Return [x, y] of the center of cell containing provided text 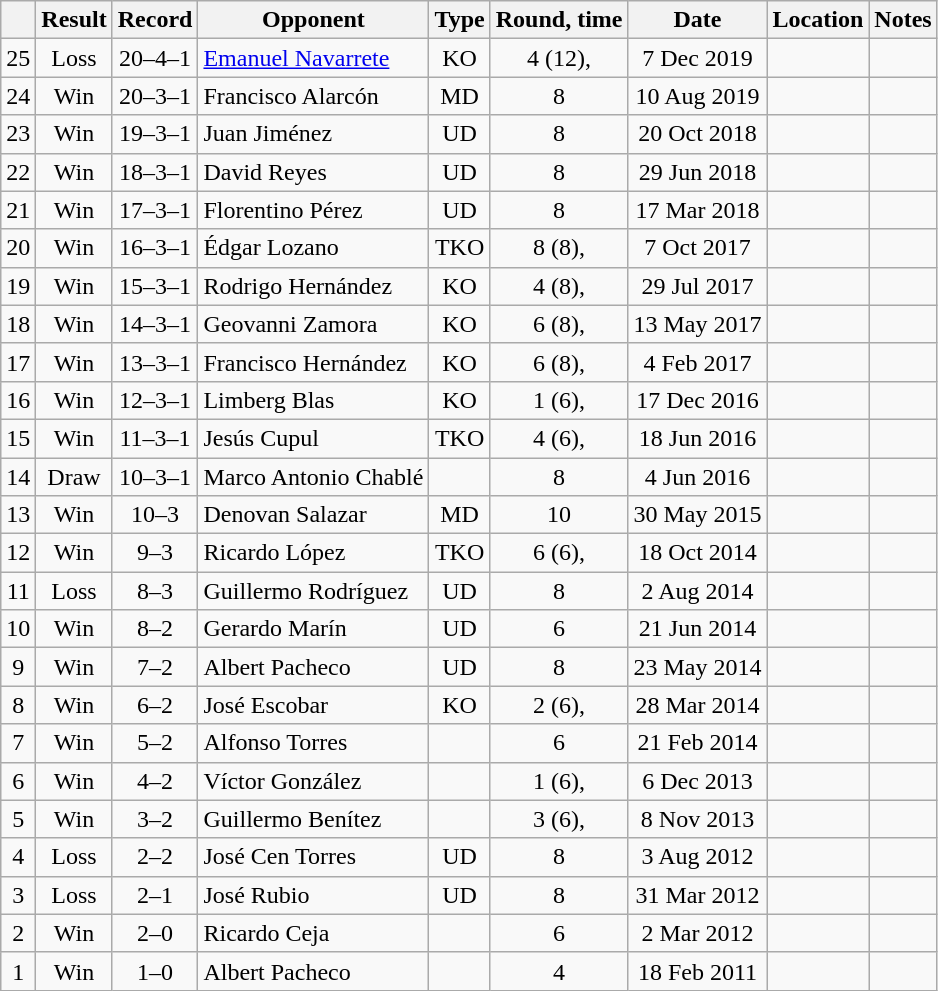
21 Feb 2014 [698, 743]
13 May 2017 [698, 324]
2 Mar 2012 [698, 933]
14 [18, 477]
4 Jun 2016 [698, 477]
6 (6), [559, 553]
2–1 [155, 895]
17 Mar 2018 [698, 210]
7 Oct 2017 [698, 248]
4 (8), [559, 286]
Juan Jiménez [314, 134]
18 [18, 324]
Gerardo Marín [314, 629]
Result [74, 20]
1 [18, 971]
15–3–1 [155, 286]
5 [18, 819]
17 Dec 2016 [698, 400]
Marco Antonio Chablé [314, 477]
José Rubio [314, 895]
20–3–1 [155, 96]
20–4–1 [155, 58]
16 [18, 400]
29 Jun 2018 [698, 172]
13–3–1 [155, 362]
29 Jul 2017 [698, 286]
12 [18, 553]
7 [18, 743]
23 May 2014 [698, 667]
Notes [903, 20]
Location [818, 20]
18 Feb 2011 [698, 971]
31 Mar 2012 [698, 895]
2–0 [155, 933]
8 Nov 2013 [698, 819]
30 May 2015 [698, 515]
24 [18, 96]
13 [18, 515]
11–3–1 [155, 438]
Denovan Salazar [314, 515]
Édgar Lozano [314, 248]
20 Oct 2018 [698, 134]
Florentino Pérez [314, 210]
6 Dec 2013 [698, 781]
José Cen Torres [314, 857]
9–3 [155, 553]
19–3–1 [155, 134]
12–3–1 [155, 400]
Record [155, 20]
4 Feb 2017 [698, 362]
4–2 [155, 781]
8–2 [155, 629]
Type [460, 20]
22 [18, 172]
11 [18, 591]
Jesús Cupul [314, 438]
Víctor González [314, 781]
2 Aug 2014 [698, 591]
2 [18, 933]
Geovanni Zamora [314, 324]
3–2 [155, 819]
21 [18, 210]
Ricardo López [314, 553]
Round, time [559, 20]
Emanuel Navarrete [314, 58]
8 (8), [559, 248]
18–3–1 [155, 172]
17–3–1 [155, 210]
3 Aug 2012 [698, 857]
Guillermo Benítez [314, 819]
18 Jun 2016 [698, 438]
17 [18, 362]
10 Aug 2019 [698, 96]
1–0 [155, 971]
José Escobar [314, 705]
28 Mar 2014 [698, 705]
9 [18, 667]
7 Dec 2019 [698, 58]
5–2 [155, 743]
21 Jun 2014 [698, 629]
3 (6), [559, 819]
6–2 [155, 705]
4 (6), [559, 438]
18 Oct 2014 [698, 553]
Date [698, 20]
Limberg Blas [314, 400]
8–3 [155, 591]
20 [18, 248]
7–2 [155, 667]
25 [18, 58]
David Reyes [314, 172]
Draw [74, 477]
4 (12), [559, 58]
10–3 [155, 515]
2 (6), [559, 705]
15 [18, 438]
3 [18, 895]
Alfonso Torres [314, 743]
10–3–1 [155, 477]
23 [18, 134]
Ricardo Ceja [314, 933]
Guillermo Rodríguez [314, 591]
16–3–1 [155, 248]
14–3–1 [155, 324]
Francisco Hernández [314, 362]
Opponent [314, 20]
Francisco Alarcón [314, 96]
Rodrigo Hernández [314, 286]
19 [18, 286]
2–2 [155, 857]
